Determine the [x, y] coordinate at the center of the cell enclosing the given text.  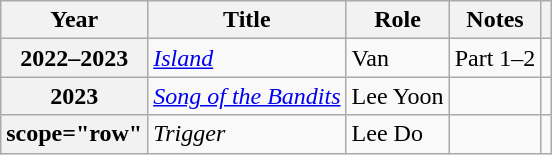
2022–2023 [74, 58]
Title [247, 20]
Role [398, 20]
Year [74, 20]
Lee Yoon [398, 96]
2023 [74, 96]
Part 1–2 [495, 58]
Island [247, 58]
Trigger [247, 134]
scope="row" [74, 134]
Lee Do [398, 134]
Song of the Bandits [247, 96]
Notes [495, 20]
Van [398, 58]
